Find where the given text appears and provide that cell's center as (X, Y) coordinate. 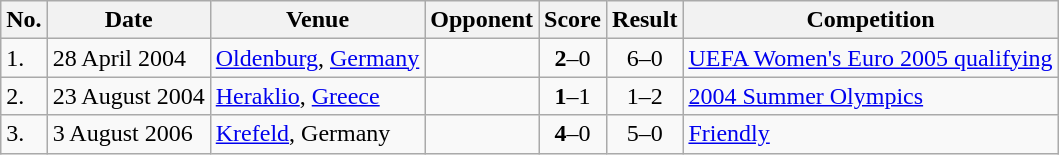
6–0 (645, 58)
23 August 2004 (128, 96)
UEFA Women's Euro 2005 qualifying (870, 58)
28 April 2004 (128, 58)
5–0 (645, 134)
Venue (318, 20)
3 August 2006 (128, 134)
Friendly (870, 134)
3. (24, 134)
2–0 (573, 58)
1–2 (645, 96)
4–0 (573, 134)
Competition (870, 20)
Heraklio, Greece (318, 96)
Krefeld, Germany (318, 134)
Opponent (482, 20)
No. (24, 20)
Date (128, 20)
Score (573, 20)
Result (645, 20)
1. (24, 58)
2004 Summer Olympics (870, 96)
Oldenburg, Germany (318, 58)
2. (24, 96)
1–1 (573, 96)
